Search for the cell housing the specified text and yield its [x, y] center coordinate. 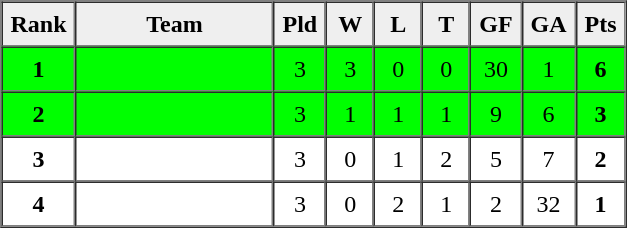
Pts [601, 24]
30 [496, 68]
GF [496, 24]
4 [39, 204]
W [350, 24]
32 [549, 204]
GA [549, 24]
5 [496, 158]
Pld [300, 24]
T [446, 24]
9 [496, 114]
7 [549, 158]
Team [175, 24]
L [398, 24]
Rank [39, 24]
